Extract the (X, Y) coordinate from the center of the cell holding the provided text.  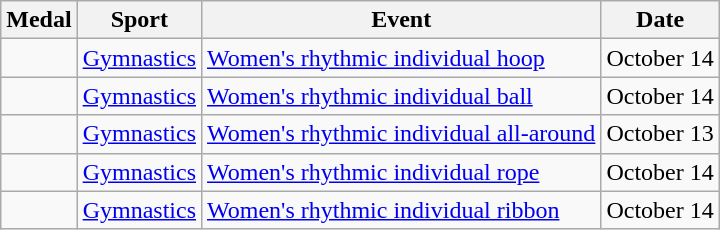
Women's rhythmic individual all-around (402, 134)
Women's rhythmic individual rope (402, 172)
Women's rhythmic individual ball (402, 96)
October 13 (660, 134)
Women's rhythmic individual ribbon (402, 210)
Women's rhythmic individual hoop (402, 58)
Sport (139, 20)
Date (660, 20)
Medal (39, 20)
Event (402, 20)
